Output the (x, y) coordinate of the center of the cell containing the given text.  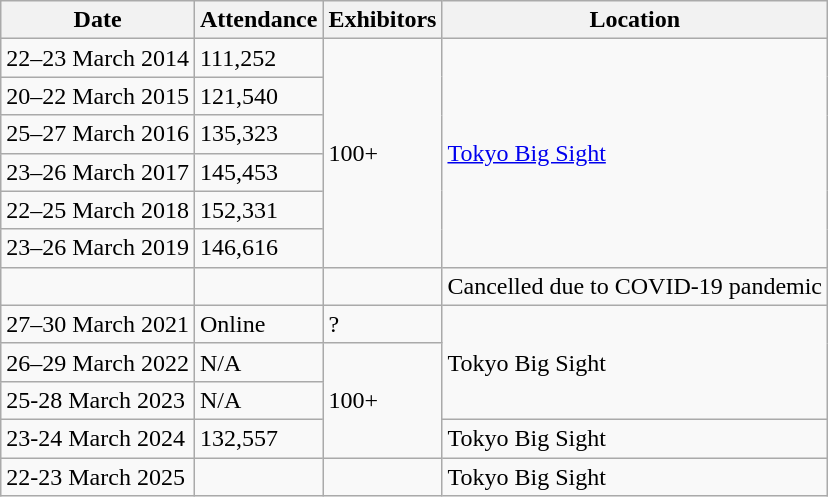
Cancelled due to COVID-19 pandemic (635, 286)
Attendance (258, 20)
22-23 March 2025 (98, 477)
23-24 March 2024 (98, 438)
25–27 March 2016 (98, 134)
146,616 (258, 248)
Location (635, 20)
23–26 March 2019 (98, 248)
Date (98, 20)
Exhibitors (382, 20)
Online (258, 324)
20–22 March 2015 (98, 96)
145,453 (258, 172)
25-28 March 2023 (98, 400)
22–23 March 2014 (98, 58)
152,331 (258, 210)
23–26 March 2017 (98, 172)
27–30 March 2021 (98, 324)
? (382, 324)
22–25 March 2018 (98, 210)
26–29 March 2022 (98, 362)
132,557 (258, 438)
135,323 (258, 134)
121,540 (258, 96)
111,252 (258, 58)
